Pinpoint the cell where the given text exists, returning its (x, y) midpoint coordinate. 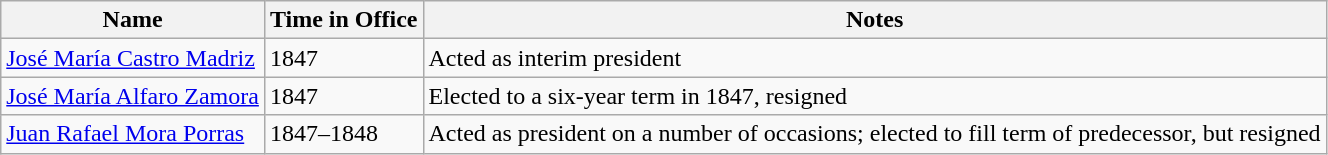
Juan Rafael Mora Porras (133, 134)
Name (133, 20)
José María Alfaro Zamora (133, 96)
Acted as interim president (874, 58)
Elected to a six-year term in 1847, resigned (874, 96)
Time in Office (344, 20)
Acted as president on a number of occasions; elected to fill term of predecessor, but resigned (874, 134)
1847–1848 (344, 134)
José María Castro Madriz (133, 58)
Notes (874, 20)
